Pinpoint the cell where the given text exists, returning its [x, y] midpoint coordinate. 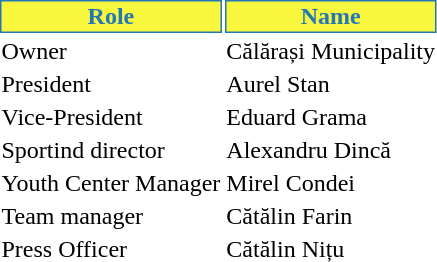
Role [111, 16]
Călărași Municipality [331, 51]
President [111, 84]
Owner [111, 51]
Alexandru Dincă [331, 150]
Aurel Stan [331, 84]
Vice-President [111, 117]
Sportind director [111, 150]
Team manager [111, 216]
Cătălin Farin [331, 216]
Mirel Condei [331, 183]
Name [331, 16]
Eduard Grama [331, 117]
Youth Center Manager [111, 183]
